Find where the given text appears and provide that cell's center as [X, Y] coordinate. 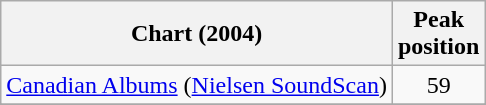
Chart (2004) [197, 34]
59 [438, 85]
Peakposition [438, 34]
Canadian Albums (Nielsen SoundScan) [197, 85]
